Search for the cell housing the specified text and yield its (x, y) center coordinate. 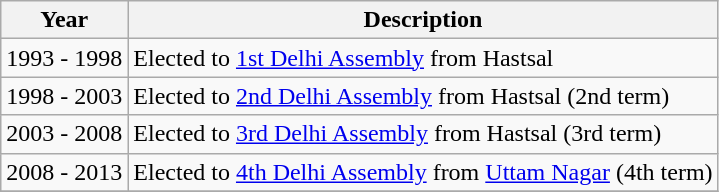
Year (64, 20)
1993 - 1998 (64, 58)
Elected to 1st Delhi Assembly from Hastsal (423, 58)
Description (423, 20)
2008 - 2013 (64, 172)
Elected to 2nd Delhi Assembly from Hastsal (2nd term) (423, 96)
2003 - 2008 (64, 134)
1998 - 2003 (64, 96)
Elected to 4th Delhi Assembly from Uttam Nagar (4th term) (423, 172)
Elected to 3rd Delhi Assembly from Hastsal (3rd term) (423, 134)
